Scan for the cell matching the given text and deliver its (x, y) coordinate at center. 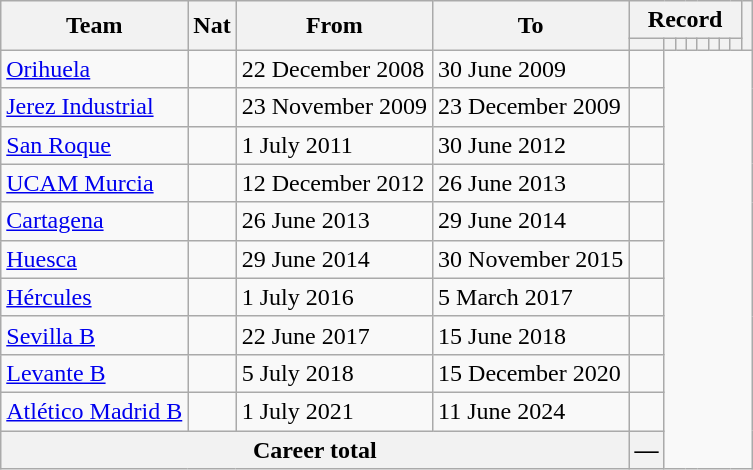
15 December 2020 (531, 373)
Jerez Industrial (94, 107)
Sevilla B (94, 335)
1 July 2011 (334, 145)
UCAM Murcia (94, 183)
22 December 2008 (334, 69)
11 June 2024 (531, 411)
30 November 2015 (531, 259)
Nat (212, 26)
From (334, 26)
Hércules (94, 297)
12 December 2012 (334, 183)
San Roque (94, 145)
Orihuela (94, 69)
1 July 2021 (334, 411)
5 July 2018 (334, 373)
— (646, 449)
Cartagena (94, 221)
Atlético Madrid B (94, 411)
Team (94, 26)
Huesca (94, 259)
Career total (315, 449)
30 June 2009 (531, 69)
23 November 2009 (334, 107)
22 June 2017 (334, 335)
5 March 2017 (531, 297)
15 June 2018 (531, 335)
To (531, 26)
30 June 2012 (531, 145)
Levante B (94, 373)
23 December 2009 (531, 107)
1 July 2016 (334, 297)
Record (685, 20)
